From the cell containing the given text, extract its center point as [X, Y] coordinate. 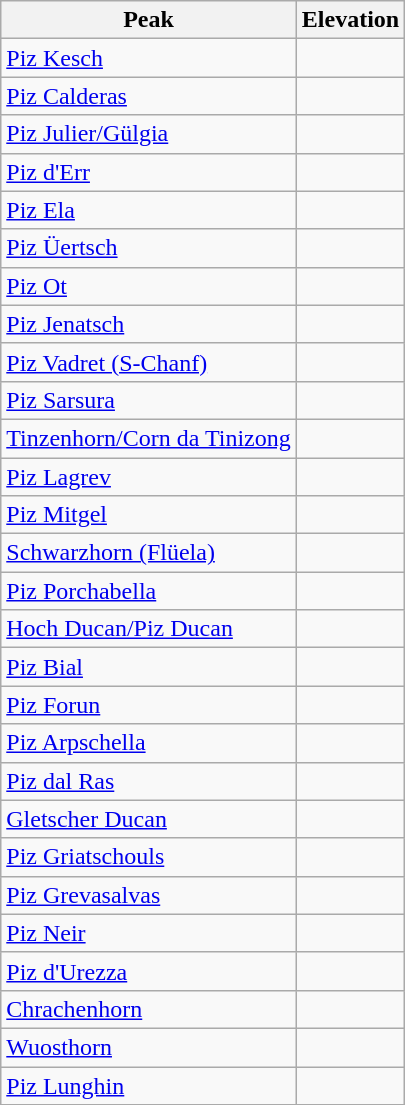
Piz Forun [149, 705]
Piz d'Urezza [149, 971]
Schwarzhorn (Flüela) [149, 553]
Piz Ot [149, 286]
Piz Julier/Gülgia [149, 134]
Piz Üertsch [149, 248]
Piz Bial [149, 667]
Piz Mitgel [149, 515]
Piz Lunghin [149, 1085]
Piz Ela [149, 210]
Piz dal Ras [149, 781]
Piz Lagrev [149, 477]
Piz Jenatsch [149, 324]
Tinzenhorn/Corn da Tinizong [149, 438]
Peak [149, 20]
Wuosthorn [149, 1047]
Piz Sarsura [149, 400]
Elevation [350, 20]
Piz Arpschella [149, 743]
Piz Kesch [149, 58]
Piz Griatschouls [149, 857]
Piz Vadret (S-Chanf) [149, 362]
Piz Porchabella [149, 591]
Gletscher Ducan [149, 819]
Piz Neir [149, 933]
Piz Grevasalvas [149, 895]
Chrachenhorn [149, 1009]
Hoch Ducan/Piz Ducan [149, 629]
Piz d'Err [149, 172]
Piz Calderas [149, 96]
